Detect which cell encompasses the target text, then output its (x, y) center coordinate. 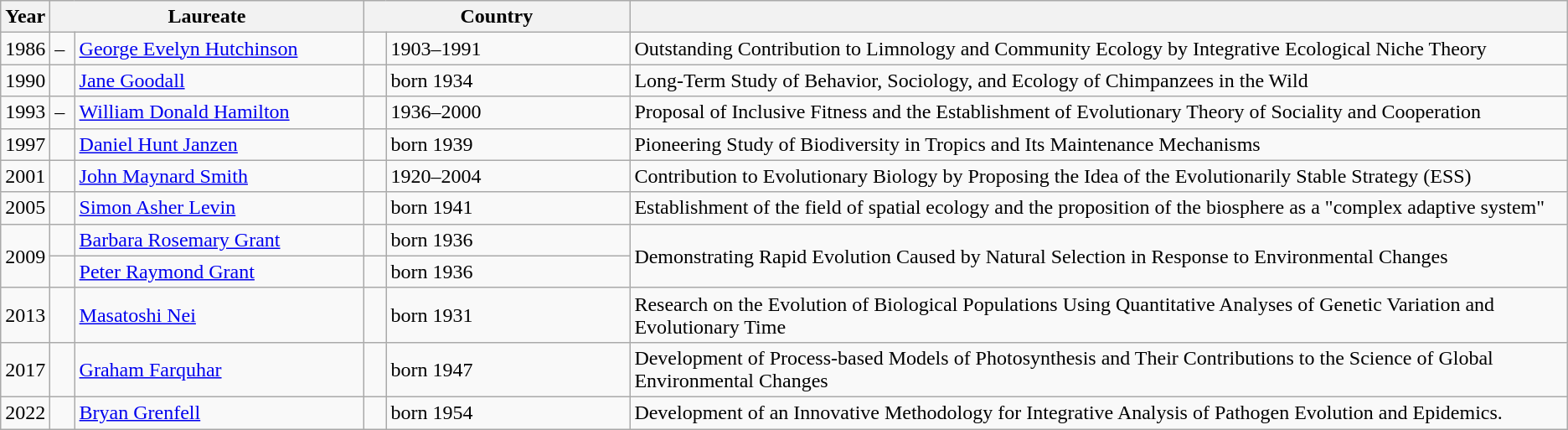
2001 (25, 176)
1986 (25, 49)
Barbara Rosemary Grant (219, 240)
Demonstrating Rapid Evolution Caused by Natural Selection in Response to Environmental Changes (1099, 256)
Jane Goodall (219, 80)
John Maynard Smith (219, 176)
Graham Farquhar (219, 369)
1903–1991 (508, 49)
Country (497, 17)
George Evelyn Hutchinson (219, 49)
Bryan Grenfell (219, 412)
2022 (25, 412)
2009 (25, 256)
Development of an Innovative Methodology for Integrative Analysis of Pathogen Evolution and Epidemics. (1099, 412)
1997 (25, 144)
born 1947 (508, 369)
Outstanding Contribution to Limnology and Community Ecology by Integrative Ecological Niche Theory (1099, 49)
Masatoshi Nei (219, 315)
2005 (25, 208)
Year (25, 17)
born 1934 (508, 80)
born 1931 (508, 315)
1920–2004 (508, 176)
born 1954 (508, 412)
Daniel Hunt Janzen (219, 144)
born 1941 (508, 208)
Proposal of Inclusive Fitness and the Establishment of Evolutionary Theory of Sociality and Cooperation (1099, 112)
Development of Process-based Models of Photosynthesis and Their Contributions to the Science of Global Environmental Changes (1099, 369)
Pioneering Study of Biodiversity in Tropics and Its Maintenance Mechanisms (1099, 144)
2017 (25, 369)
Long-Term Study of Behavior, Sociology, and Ecology of Chimpanzees in the Wild (1099, 80)
William Donald Hamilton (219, 112)
Laureate (207, 17)
1990 (25, 80)
Simon Asher Levin (219, 208)
born 1939 (508, 144)
Research on the Evolution of Biological Populations Using Quantitative Analyses of Genetic Variation and Evolutionary Time (1099, 315)
1993 (25, 112)
Peter Raymond Grant (219, 272)
1936–2000 (508, 112)
Contribution to Evolutionary Biology by Proposing the Idea of the Evolutionarily Stable Strategy (ESS) (1099, 176)
Establishment of the field of spatial ecology and the proposition of the biosphere as a "complex adaptive system" (1099, 208)
2013 (25, 315)
